For the text-containing cell, return its midpoint in (X, Y) coordinate format. 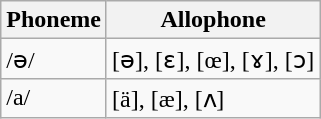
Allophone (212, 20)
/a/ (54, 98)
Phoneme (54, 20)
[ä], [æ], [ʌ] (212, 98)
/ə/ (54, 59)
[ə], [ɛ], [œ], [ɤ], [ɔ] (212, 59)
